Locate the cell with the specified text and output its [x, y] center coordinate. 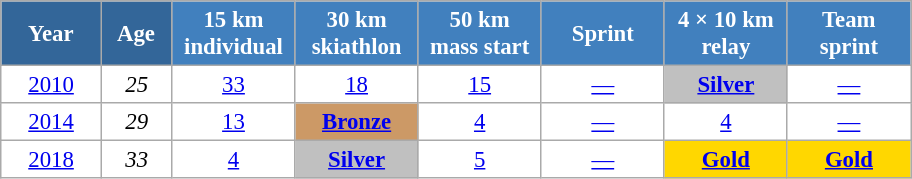
29 [136, 122]
2018 [52, 160]
Year [52, 34]
18 [356, 85]
2014 [52, 122]
Bronze [356, 122]
25 [136, 85]
Team sprint [848, 34]
15 [480, 85]
15 km individual [234, 34]
Age [136, 34]
5 [480, 160]
50 km mass start [480, 34]
Sprint [602, 34]
30 km skiathlon [356, 34]
4 × 10 km relay [726, 34]
13 [234, 122]
2010 [52, 85]
